From the cell containing the given text, extract its center point as [x, y] coordinate. 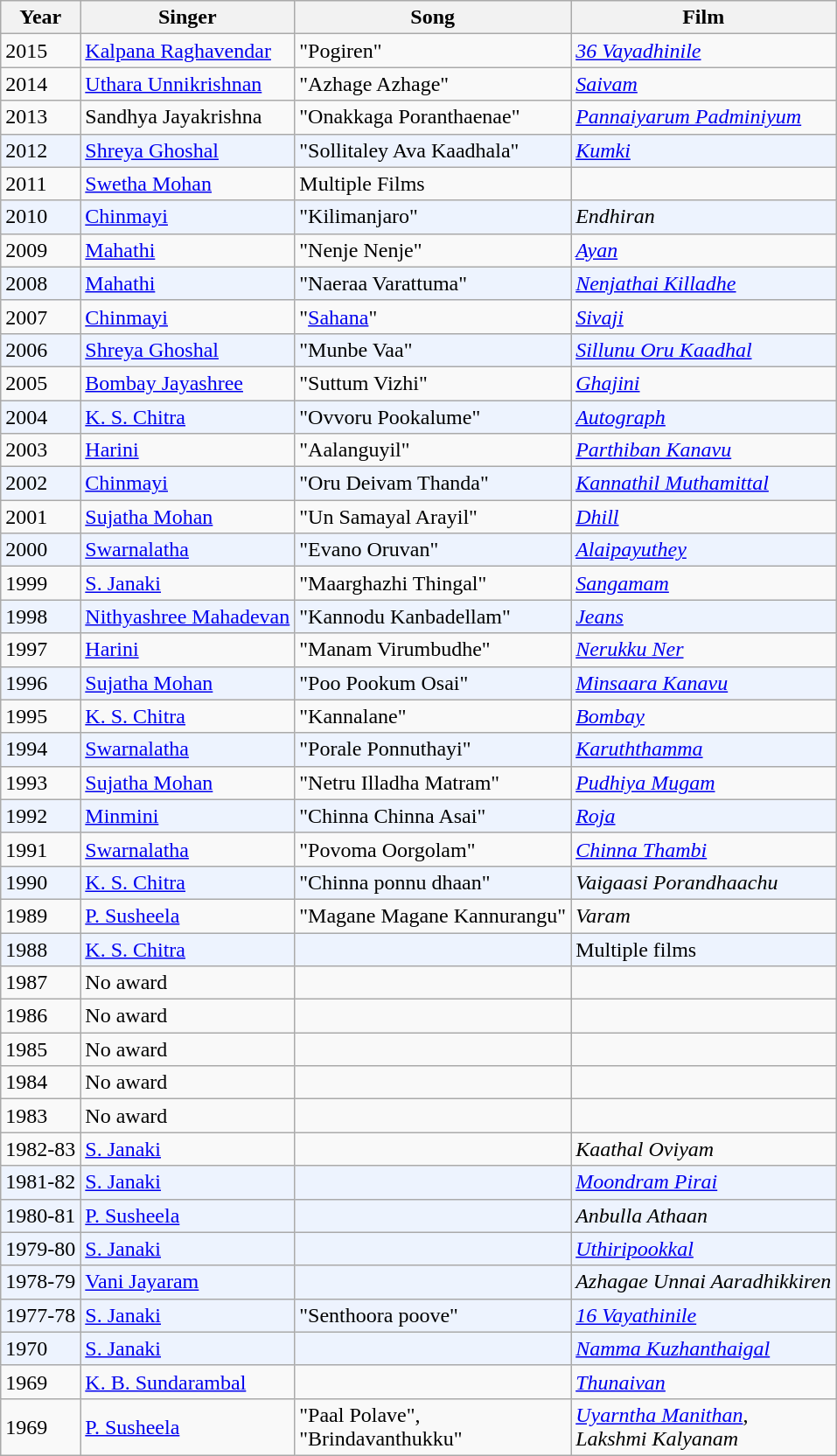
2014 [40, 84]
36 Vayadhinile [703, 51]
"Onakkaga Poranthaenae" [433, 117]
"Paal Polave","Brindavanthukku" [433, 1427]
Nithyashree Mahadevan [187, 617]
"Sollitaley Ava Kaadhala" [433, 150]
"Pogiren" [433, 51]
2007 [40, 317]
Chinna Thambi [703, 849]
Kaathal Oviyam [703, 1149]
Vaigaasi Porandhaachu [703, 882]
"Munbe Vaa" [433, 350]
"Maarghazhi Thingal" [433, 583]
2005 [40, 383]
1994 [40, 749]
"Senthoora poove" [433, 1315]
Saivam [703, 84]
Sivaji [703, 317]
"Naeraa Varattuma" [433, 283]
Parthiban Kanavu [703, 450]
Year [40, 17]
"Kilimanjaro" [433, 217]
1983 [40, 1116]
2009 [40, 250]
Varam [703, 916]
"Chinna ponnu dhaan" [433, 882]
1978-79 [40, 1282]
"Netru Illadha Matram" [433, 783]
Uthara Unnikrishnan [187, 84]
1984 [40, 1083]
2006 [40, 350]
"Kannalane" [433, 716]
"Sahana" [433, 317]
Roja [703, 816]
1970 [40, 1348]
Bombay Jayashree [187, 383]
2011 [40, 184]
Kannathil Muthamittal [703, 484]
2002 [40, 484]
"Porale Ponnuthayi" [433, 749]
"Aalanguyil" [433, 450]
1991 [40, 849]
Singer [187, 17]
Alaipayuthey [703, 550]
1998 [40, 617]
Jeans [703, 617]
Azhagae Unnai Aaradhikkiren [703, 1282]
"Nenje Nenje" [433, 250]
Kumki [703, 150]
Sangamam [703, 583]
1982-83 [40, 1149]
2013 [40, 117]
"Poo Pookum Osai" [433, 683]
Minmini [187, 816]
1996 [40, 683]
Song [433, 17]
Sandhya Jayakrishna [187, 117]
Anbulla Athaan [703, 1216]
2004 [40, 417]
1979-80 [40, 1249]
1990 [40, 882]
1987 [40, 983]
"Manam Virumbudhe" [433, 650]
Minsaara Kanavu [703, 683]
Endhiran [703, 217]
Swetha Mohan [187, 184]
1981-82 [40, 1182]
1988 [40, 949]
1989 [40, 916]
1992 [40, 816]
2008 [40, 283]
Film [703, 17]
1977-78 [40, 1315]
1980-81 [40, 1216]
Vani Jayaram [187, 1282]
1985 [40, 1049]
1986 [40, 1016]
1999 [40, 583]
Pudhiya Mugam [703, 783]
Autograph [703, 417]
"Evano Oruvan" [433, 550]
Uthiripookkal [703, 1249]
Multiple films [703, 949]
Ghajini [703, 383]
Uyarntha Manithan,Lakshmi Kalyanam [703, 1427]
K. B. Sundarambal [187, 1382]
Pannaiyarum Padminiyum [703, 117]
"Azhage Azhage" [433, 84]
Nerukku Ner [703, 650]
Nenjathai Killadhe [703, 283]
Thunaivan [703, 1382]
"Chinna Chinna Asai" [433, 816]
Sillunu Oru Kaadhal [703, 350]
Bombay [703, 716]
"Ovvoru Pookalume" [433, 417]
Moondram Pirai [703, 1182]
2010 [40, 217]
2012 [40, 150]
Karuththamma [703, 749]
16 Vayathinile [703, 1315]
Namma Kuzhanthaigal [703, 1348]
Multiple Films [433, 184]
2001 [40, 517]
2003 [40, 450]
1993 [40, 783]
"Kannodu Kanbadellam" [433, 617]
Ayan [703, 250]
2000 [40, 550]
2015 [40, 51]
Kalpana Raghavendar [187, 51]
"Povoma Oorgolam" [433, 849]
"Oru Deivam Thanda" [433, 484]
"Suttum Vizhi" [433, 383]
Dhill [703, 517]
"Magane Magane Kannurangu" [433, 916]
"Un Samayal Arayil" [433, 517]
1995 [40, 716]
1997 [40, 650]
